Determine the [X, Y] coordinate at the center of the cell enclosing the given text.  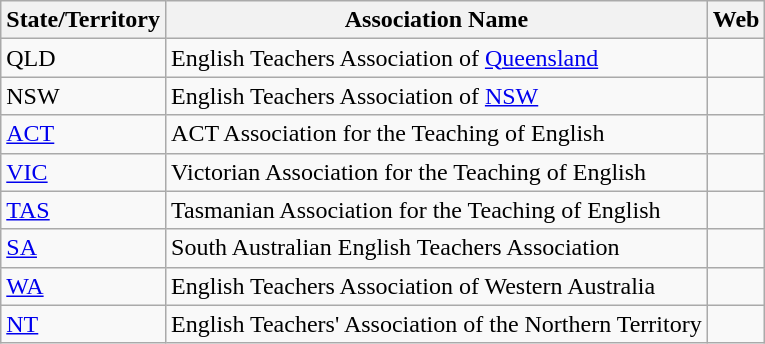
TAS [84, 210]
Victorian Association for the Teaching of English [437, 172]
State/Territory [84, 20]
English Teachers Association of Western Australia [437, 286]
QLD [84, 58]
NSW [84, 96]
VIC [84, 172]
English Teachers Association of NSW [437, 96]
English Teachers' Association of the Northern Territory [437, 324]
NT [84, 324]
English Teachers Association of Queensland [437, 58]
WA [84, 286]
ACT [84, 134]
ACT Association for the Teaching of English [437, 134]
SA [84, 248]
Tasmanian Association for the Teaching of English [437, 210]
Association Name [437, 20]
South Australian English Teachers Association [437, 248]
Web [736, 20]
